Return (X, Y) of the center of cell containing provided text 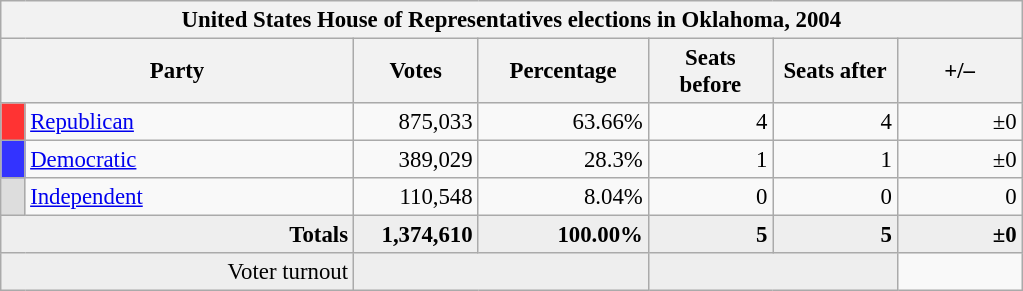
Percentage (563, 72)
875,033 (416, 122)
100.00% (563, 235)
Republican (189, 122)
1,374,610 (416, 235)
110,548 (416, 197)
Seats before (710, 72)
389,029 (416, 160)
28.3% (563, 160)
Totals (178, 235)
Independent (189, 197)
+/– (960, 72)
63.66% (563, 122)
Seats after (836, 72)
Democratic (189, 160)
8.04% (563, 197)
United States House of Representatives elections in Oklahoma, 2004 (512, 20)
Party (178, 72)
Votes (416, 72)
